Extract the (x, y) coordinate from the center of the cell holding the provided text.  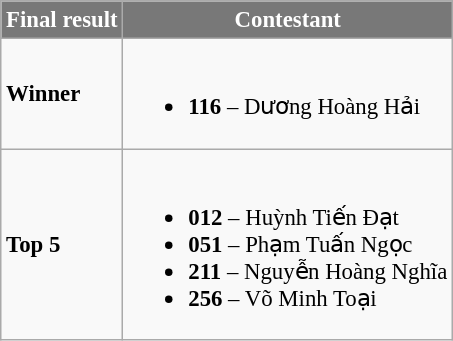
116 – Dương Hoàng Hải (288, 94)
Winner (62, 94)
012 – Huỳnh Tiến Đạt051 – Phạm Tuấn Ngọc211 – Nguyễn Hoàng Nghĩa256 – Võ Minh Toại (288, 244)
Final result (62, 20)
Contestant (288, 20)
Top 5 (62, 244)
